From the cell containing the given text, extract its center point as (x, y) coordinate. 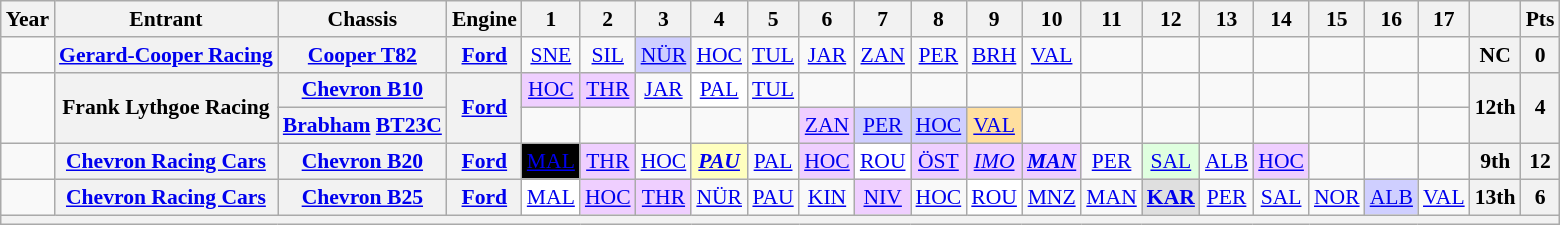
9th (1496, 162)
Chevron B10 (362, 90)
10 (1052, 19)
NIV (883, 197)
Cooper T82 (362, 55)
KIN (827, 197)
11 (1112, 19)
KAR (1171, 197)
14 (1281, 19)
SNE (551, 55)
0 (1540, 55)
2 (608, 19)
Chevron B25 (362, 197)
5 (773, 19)
ÖST (939, 162)
13 (1226, 19)
NC (1496, 55)
BRH (994, 55)
9 (994, 19)
SIL (608, 55)
Frank Lythgoe Racing (166, 108)
Chassis (362, 19)
1 (551, 19)
MNZ (1052, 197)
7 (883, 19)
13th (1496, 197)
IMO (994, 162)
12th (1496, 108)
Year (28, 19)
15 (1337, 19)
Chevron B20 (362, 162)
17 (1444, 19)
Entrant (166, 19)
8 (939, 19)
3 (664, 19)
Gerard-Cooper Racing (166, 55)
NOR (1337, 197)
Engine (484, 19)
Brabham BT23C (362, 126)
16 (1392, 19)
Pts (1540, 19)
